Provide the [x, y] coordinate of the cell's center where the given text is located.  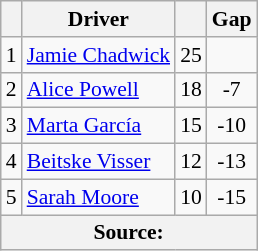
Gap [232, 19]
5 [12, 197]
-7 [232, 90]
2 [12, 90]
15 [191, 126]
25 [191, 55]
-10 [232, 126]
Alice Powell [98, 90]
3 [12, 126]
12 [191, 162]
Sarah Moore [98, 197]
Source: [129, 233]
Driver [98, 19]
10 [191, 197]
Jamie Chadwick [98, 55]
Beitske Visser [98, 162]
-13 [232, 162]
4 [12, 162]
-15 [232, 197]
1 [12, 55]
Marta García [98, 126]
18 [191, 90]
